Provide the (x, y) coordinate of the cell's center where the given text is located.  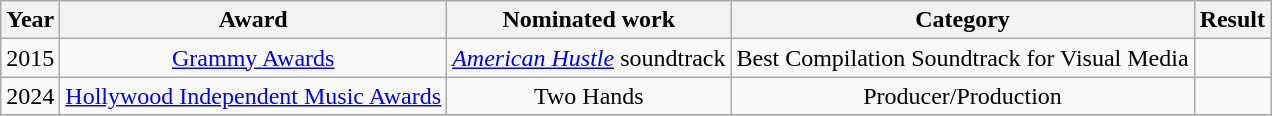
Nominated work (589, 20)
Result (1232, 20)
Year (30, 20)
American Hustle soundtrack (589, 58)
Producer/Production (962, 96)
Grammy Awards (254, 58)
Two Hands (589, 96)
2015 (30, 58)
Category (962, 20)
2024 (30, 96)
Best Compilation Soundtrack for Visual Media (962, 58)
Award (254, 20)
Hollywood Independent Music Awards (254, 96)
